Locate the cell with the specified text and output its [x, y] center coordinate. 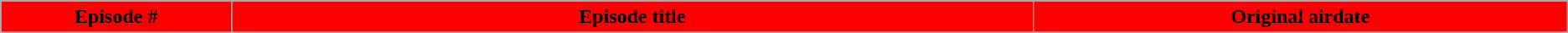
Original airdate [1300, 17]
Episode # [116, 17]
Episode title [632, 17]
